Output the (X, Y) coordinate of the center of the cell containing the given text.  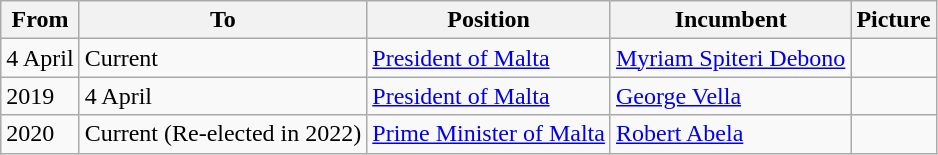
Current (Re-elected in 2022) (223, 134)
Prime Minister of Malta (489, 134)
To (223, 20)
Picture (894, 20)
Myriam Spiteri Debono (730, 58)
Current (223, 58)
Robert Abela (730, 134)
From (40, 20)
2020 (40, 134)
Incumbent (730, 20)
Position (489, 20)
George Vella (730, 96)
2019 (40, 96)
